For the text-containing cell, return its midpoint in [X, Y] coordinate format. 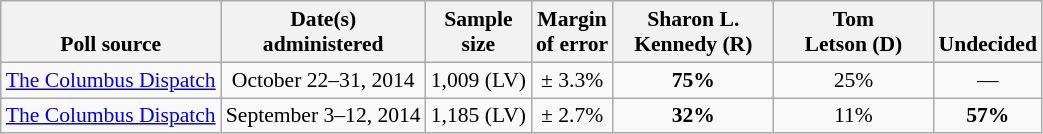
Sharon L.Kennedy (R) [693, 32]
— [987, 80]
11% [853, 116]
1,185 (LV) [478, 116]
57% [987, 116]
October 22–31, 2014 [324, 80]
25% [853, 80]
75% [693, 80]
1,009 (LV) [478, 80]
Undecided [987, 32]
TomLetson (D) [853, 32]
± 2.7% [572, 116]
± 3.3% [572, 80]
Date(s)administered [324, 32]
Poll source [111, 32]
September 3–12, 2014 [324, 116]
Marginof error [572, 32]
32% [693, 116]
Samplesize [478, 32]
